Locate the cell with the specified text and output its (X, Y) center coordinate. 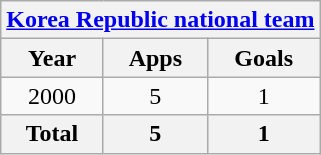
Goals (264, 58)
2000 (52, 96)
Total (52, 134)
Apps (155, 58)
Korea Republic national team (160, 20)
Year (52, 58)
